Capture the cell that displays the provided text and extract its [X, Y] central coordinate. 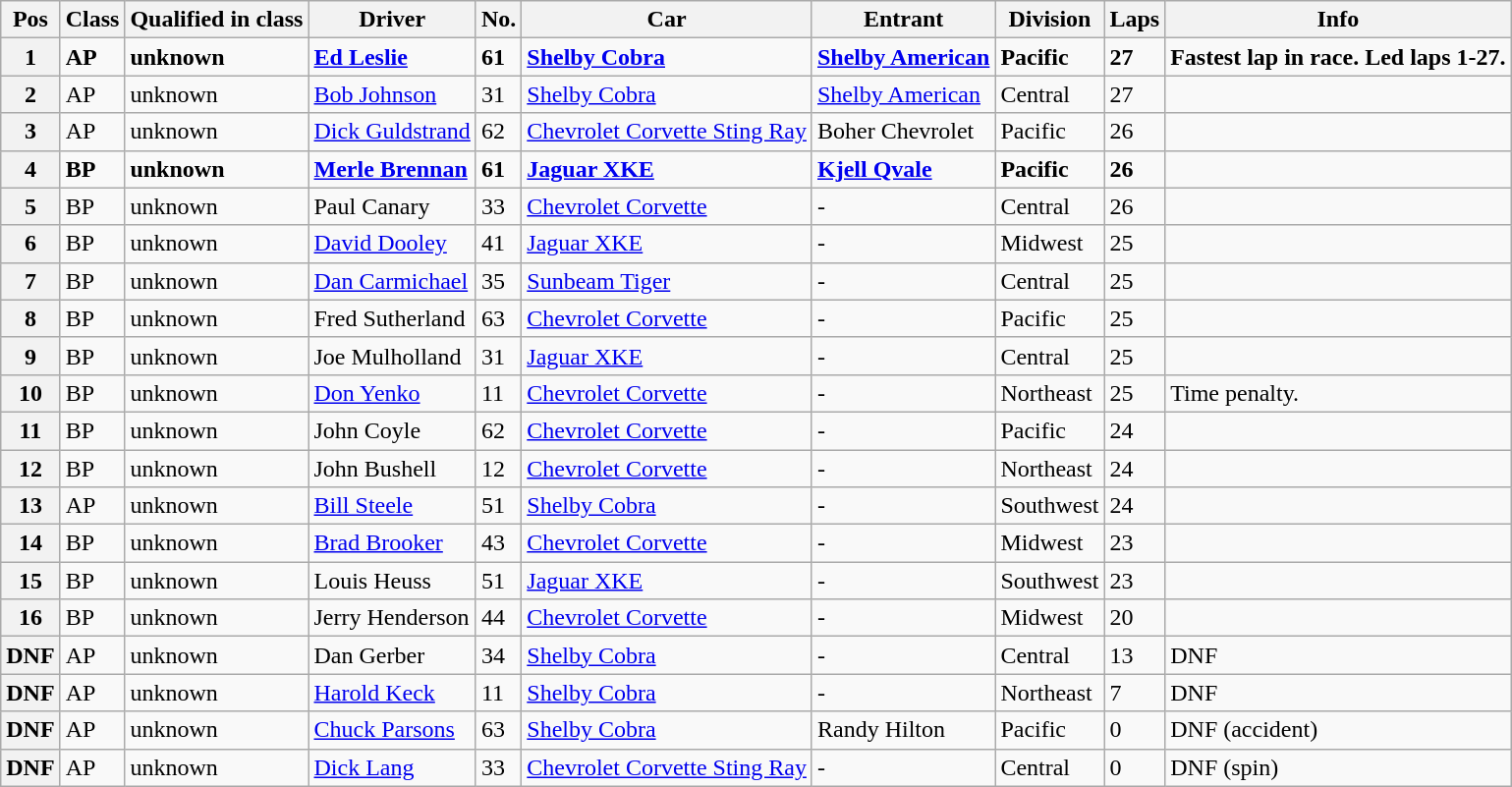
2 [30, 94]
8 [30, 318]
Kjell Qvale [903, 169]
6 [30, 244]
34 [498, 655]
Info [1338, 20]
Qualified in class [216, 20]
No. [498, 20]
Laps [1135, 20]
14 [30, 543]
1 [30, 57]
Randy Hilton [903, 730]
Time penalty. [1338, 393]
10 [30, 393]
Driver [392, 20]
Dan Carmichael [392, 281]
35 [498, 281]
John Coyle [392, 430]
Chuck Parsons [392, 730]
David Dooley [392, 244]
John Bushell [392, 469]
9 [30, 356]
43 [498, 543]
41 [498, 244]
Louis Heuss [392, 581]
Fred Sutherland [392, 318]
Class [92, 20]
Bob Johnson [392, 94]
Jerry Henderson [392, 618]
20 [1135, 618]
Paul Canary [392, 206]
DNF (spin) [1338, 767]
Joe Mulholland [392, 356]
Sunbeam Tiger [667, 281]
Car [667, 20]
Harold Keck [392, 693]
Brad Brooker [392, 543]
Division [1049, 20]
44 [498, 618]
16 [30, 618]
5 [30, 206]
Dan Gerber [392, 655]
Entrant [903, 20]
Ed Leslie [392, 57]
Don Yenko [392, 393]
Pos [30, 20]
Dick Lang [392, 767]
3 [30, 132]
Fastest lap in race. Led laps 1-27. [1338, 57]
Merle Brennan [392, 169]
15 [30, 581]
4 [30, 169]
Bill Steele [392, 506]
DNF (accident) [1338, 730]
Boher Chevrolet [903, 132]
Dick Guldstrand [392, 132]
